Capture the cell that displays the provided text and extract its (X, Y) central coordinate. 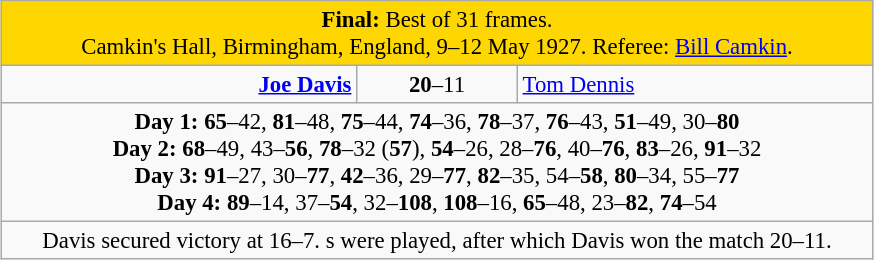
Tom Dennis (695, 85)
Joe Davis (179, 85)
Davis secured victory at 16–7. s were played, after which Davis won the match 20–11. (437, 241)
Final: Best of 31 frames.Camkin's Hall, Birmingham, England, 9–12 May 1927. Referee: Bill Camkin. (437, 34)
20–11 (438, 85)
